Pinpoint the cell where the given text exists, returning its [x, y] midpoint coordinate. 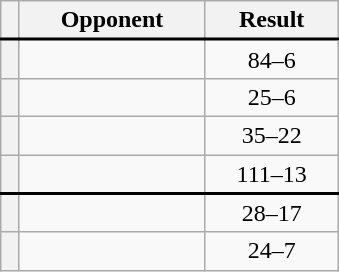
111–13 [272, 174]
35–22 [272, 135]
Opponent [112, 20]
24–7 [272, 251]
Result [272, 20]
84–6 [272, 60]
25–6 [272, 97]
28–17 [272, 212]
